Output the [X, Y] coordinate of the center of the cell containing the given text.  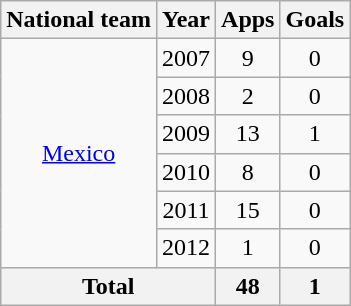
Year [186, 20]
2009 [186, 134]
2011 [186, 210]
48 [248, 286]
2 [248, 96]
Goals [315, 20]
2012 [186, 248]
13 [248, 134]
National team [79, 20]
8 [248, 172]
15 [248, 210]
2007 [186, 58]
2008 [186, 96]
Mexico [79, 153]
Apps [248, 20]
9 [248, 58]
Total [108, 286]
2010 [186, 172]
